From the cell containing the given text, extract its center point as (X, Y) coordinate. 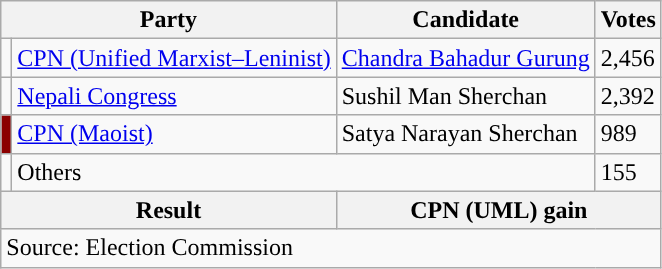
Satya Narayan Sherchan (466, 134)
Nepali Congress (174, 96)
989 (628, 134)
Result (168, 210)
Others (304, 172)
2,392 (628, 96)
CPN (Maoist) (174, 134)
Sushil Man Sherchan (466, 96)
Source: Election Commission (332, 248)
CPN (UML) gain (498, 210)
Votes (628, 20)
2,456 (628, 58)
155 (628, 172)
CPN (Unified Marxist–Leninist) (174, 58)
Candidate (466, 20)
Party (168, 20)
Chandra Bahadur Gurung (466, 58)
